Locate the cell with the specified text and output its [x, y] center coordinate. 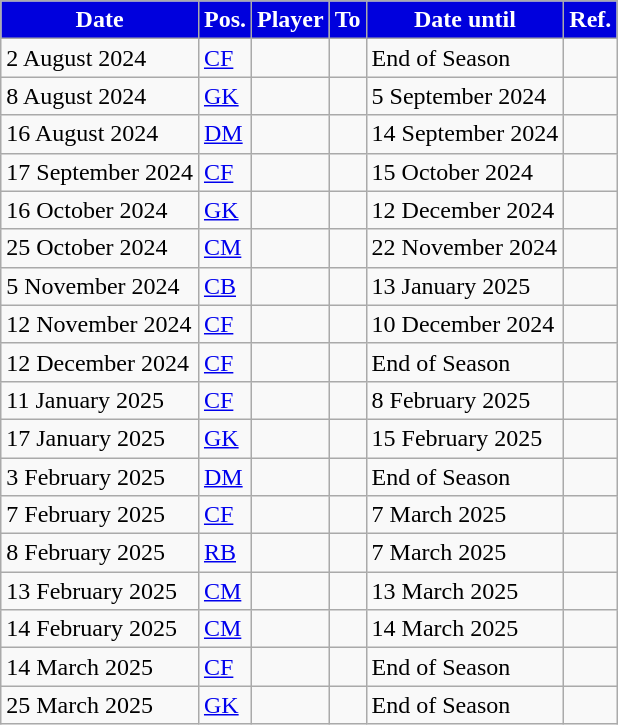
Player [291, 20]
5 September 2024 [465, 96]
17 January 2025 [100, 438]
Pos. [224, 20]
7 February 2025 [100, 515]
16 October 2024 [100, 210]
Ref. [590, 20]
17 September 2024 [100, 172]
11 January 2025 [100, 400]
16 August 2024 [100, 134]
2 August 2024 [100, 58]
13 February 2025 [100, 591]
8 August 2024 [100, 96]
12 November 2024 [100, 324]
CB [224, 286]
14 September 2024 [465, 134]
25 March 2025 [100, 705]
22 November 2024 [465, 248]
25 October 2024 [100, 248]
14 February 2025 [100, 629]
15 February 2025 [465, 438]
5 November 2024 [100, 286]
13 January 2025 [465, 286]
Date until [465, 20]
13 March 2025 [465, 591]
Date [100, 20]
15 October 2024 [465, 172]
3 February 2025 [100, 477]
RB [224, 553]
To [348, 20]
10 December 2024 [465, 324]
